From the cell containing the given text, extract its center point as (x, y) coordinate. 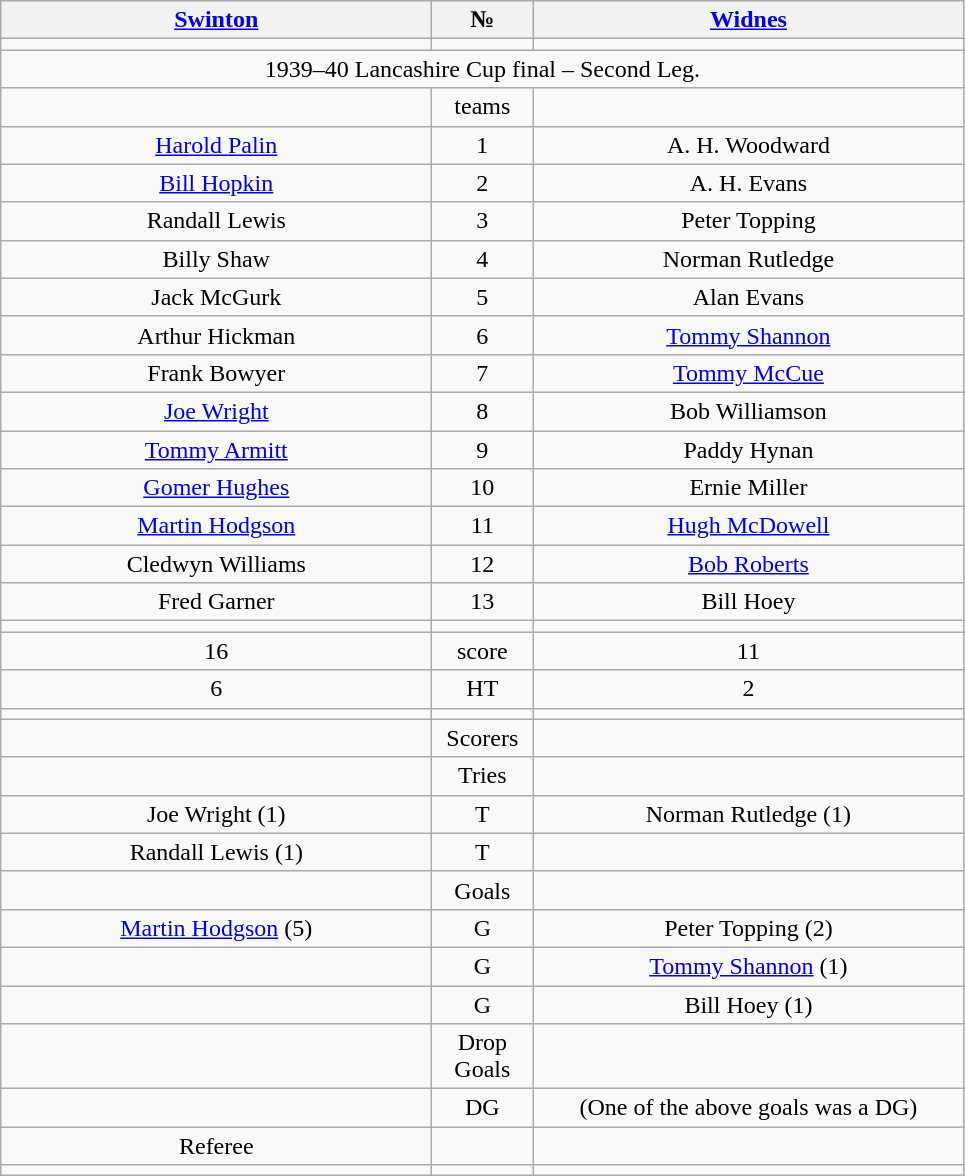
5 (482, 297)
Billy Shaw (216, 259)
Joe Wright (1) (216, 814)
Swinton (216, 20)
Tommy Armitt (216, 449)
Peter Topping (748, 221)
Tommy McCue (748, 373)
1 (482, 145)
8 (482, 411)
Referee (216, 1146)
Bob Roberts (748, 564)
Tommy Shannon (748, 335)
Harold Palin (216, 145)
Martin Hodgson (216, 526)
3 (482, 221)
DG (482, 1108)
Drop Goals (482, 1056)
Hugh McDowell (748, 526)
(One of the above goals was a DG) (748, 1108)
Alan Evans (748, 297)
Scorers (482, 738)
12 (482, 564)
10 (482, 488)
A. H. Evans (748, 183)
Paddy Hynan (748, 449)
Randall Lewis (1) (216, 852)
Bill Hoey (1) (748, 1005)
Bill Hopkin (216, 183)
Bob Williamson (748, 411)
Widnes (748, 20)
Bill Hoey (748, 602)
Martin Hodgson (5) (216, 928)
Norman Rutledge (1) (748, 814)
Goals (482, 890)
9 (482, 449)
1939–40 Lancashire Cup final – Second Leg. (482, 69)
Joe Wright (216, 411)
Randall Lewis (216, 221)
Tries (482, 776)
score (482, 651)
Gomer Hughes (216, 488)
№ (482, 20)
13 (482, 602)
Cledwyn Williams (216, 564)
16 (216, 651)
HT (482, 689)
7 (482, 373)
Jack McGurk (216, 297)
Arthur Hickman (216, 335)
Tommy Shannon (1) (748, 966)
Frank Bowyer (216, 373)
Ernie Miller (748, 488)
Peter Topping (2) (748, 928)
Norman Rutledge (748, 259)
teams (482, 107)
A. H. Woodward (748, 145)
4 (482, 259)
Fred Garner (216, 602)
